Scan for the cell matching the given text and deliver its [x, y] coordinate at center. 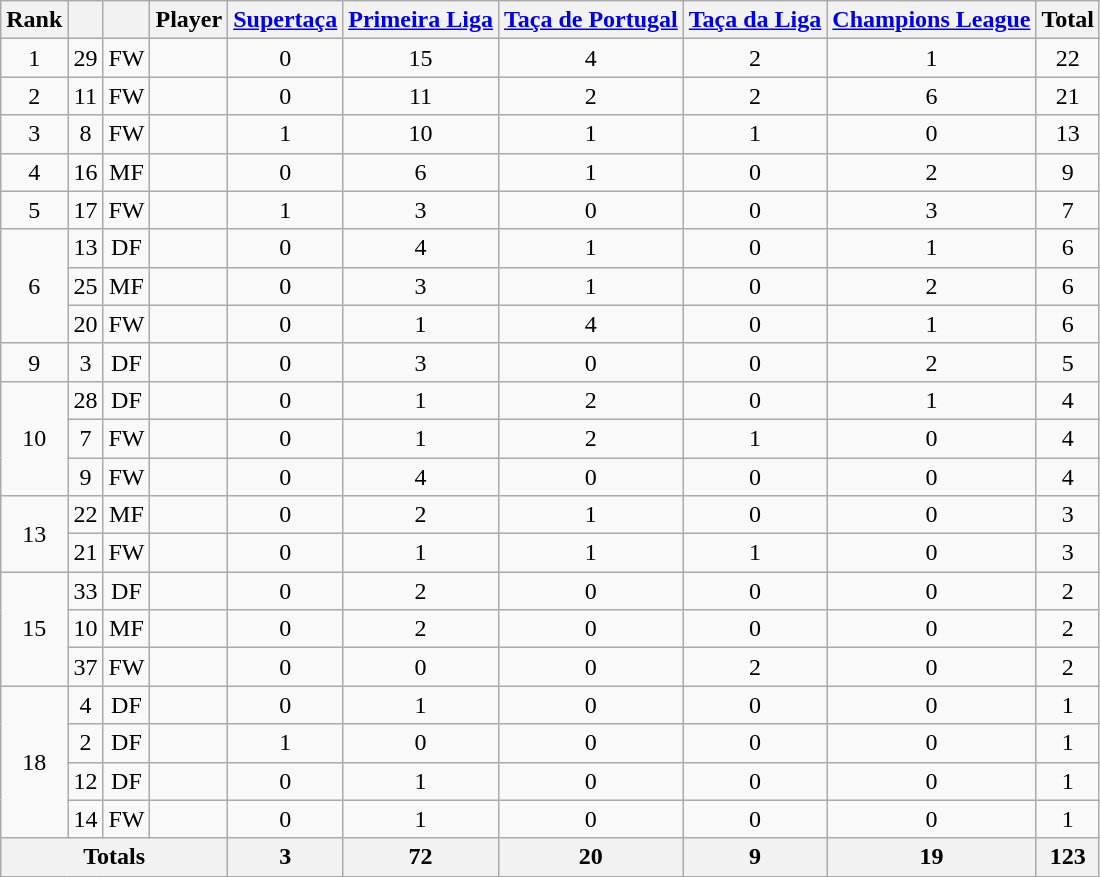
Champions League [932, 20]
37 [86, 667]
28 [86, 400]
19 [932, 857]
14 [86, 819]
Taça da Liga [755, 20]
17 [86, 210]
25 [86, 286]
72 [421, 857]
Supertaça [286, 20]
33 [86, 591]
8 [86, 134]
123 [1068, 857]
29 [86, 58]
Primeira Liga [421, 20]
18 [34, 762]
Taça de Portugal [590, 20]
Rank [34, 20]
Player [189, 20]
12 [86, 781]
16 [86, 172]
Total [1068, 20]
Totals [114, 857]
